Return the [X, Y] coordinate for the center point of the cell that contains the specified text.  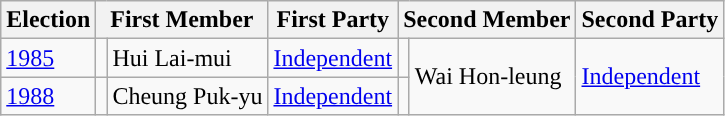
Wai Hon-leung [492, 77]
1988 [48, 96]
First Member [182, 20]
Election [48, 20]
First Party [333, 20]
Second Member [487, 20]
Second Party [650, 20]
1985 [48, 58]
Hui Lai-mui [188, 58]
Cheung Puk-yu [188, 96]
